Scan for the cell matching the given text and deliver its [x, y] coordinate at center. 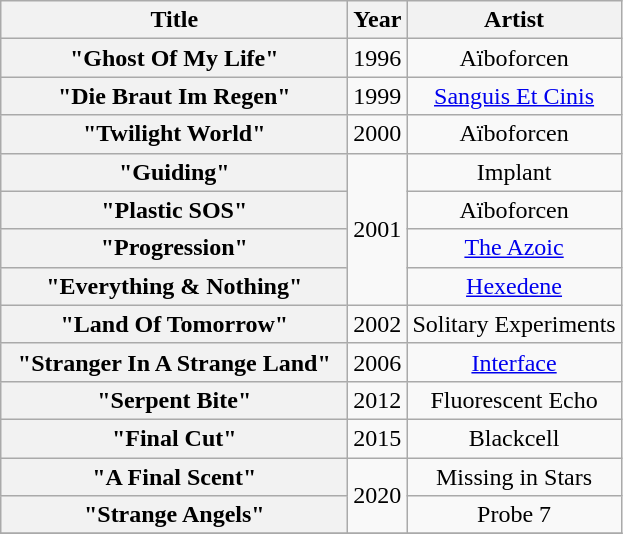
Blackcell [514, 438]
Title [174, 20]
"Ghost Of My Life" [174, 58]
1996 [378, 58]
"Everything & Nothing" [174, 286]
2000 [378, 134]
"A Final Scent" [174, 477]
1999 [378, 96]
Interface [514, 362]
"Progression" [174, 248]
"Die Braut Im Regen" [174, 96]
The Azoic [514, 248]
"Stranger In A Strange Land" [174, 362]
Artist [514, 20]
Fluorescent Echo [514, 400]
2001 [378, 229]
"Serpent Bite" [174, 400]
Solitary Experiments [514, 324]
2012 [378, 400]
Hexedene [514, 286]
"Guiding" [174, 172]
"Final Cut" [174, 438]
"Plastic SOS" [174, 210]
2020 [378, 496]
2006 [378, 362]
Sanguis Et Cinis [514, 96]
Implant [514, 172]
2002 [378, 324]
"Strange Angels" [174, 515]
Missing in Stars [514, 477]
Probe 7 [514, 515]
2015 [378, 438]
"Twilight World" [174, 134]
Year [378, 20]
"Land Of Tomorrow" [174, 324]
